Capture the cell that displays the provided text and extract its (X, Y) central coordinate. 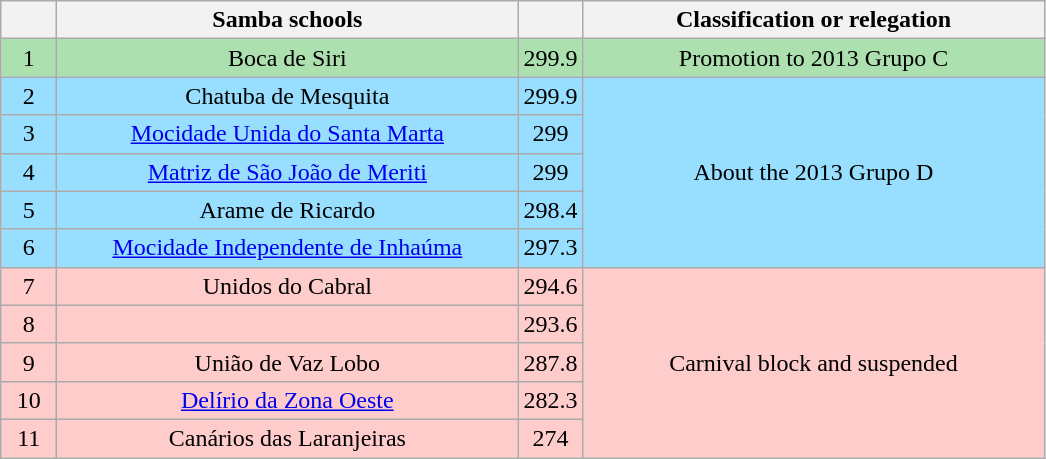
Promotion to 2013 Grupo C (814, 58)
6 (29, 248)
Classification or relegation (814, 20)
Boca de Siri (288, 58)
297.3 (550, 248)
298.4 (550, 210)
Canários das Laranjeiras (288, 438)
União de Vaz Lobo (288, 362)
5 (29, 210)
Unidos do Cabral (288, 286)
Arame de Ricardo (288, 210)
9 (29, 362)
11 (29, 438)
Mocidade Independente de Inhaúma (288, 248)
Mocidade Unida do Santa Marta (288, 134)
293.6 (550, 324)
294.6 (550, 286)
About the 2013 Grupo D (814, 172)
10 (29, 400)
Delírio da Zona Oeste (288, 400)
287.8 (550, 362)
282.3 (550, 400)
Matriz de São João de Meriti (288, 172)
3 (29, 134)
2 (29, 96)
8 (29, 324)
1 (29, 58)
Carnival block and suspended (814, 362)
4 (29, 172)
274 (550, 438)
Chatuba de Mesquita (288, 96)
Samba schools (288, 20)
7 (29, 286)
